Scan for the cell matching the given text and deliver its (X, Y) coordinate at center. 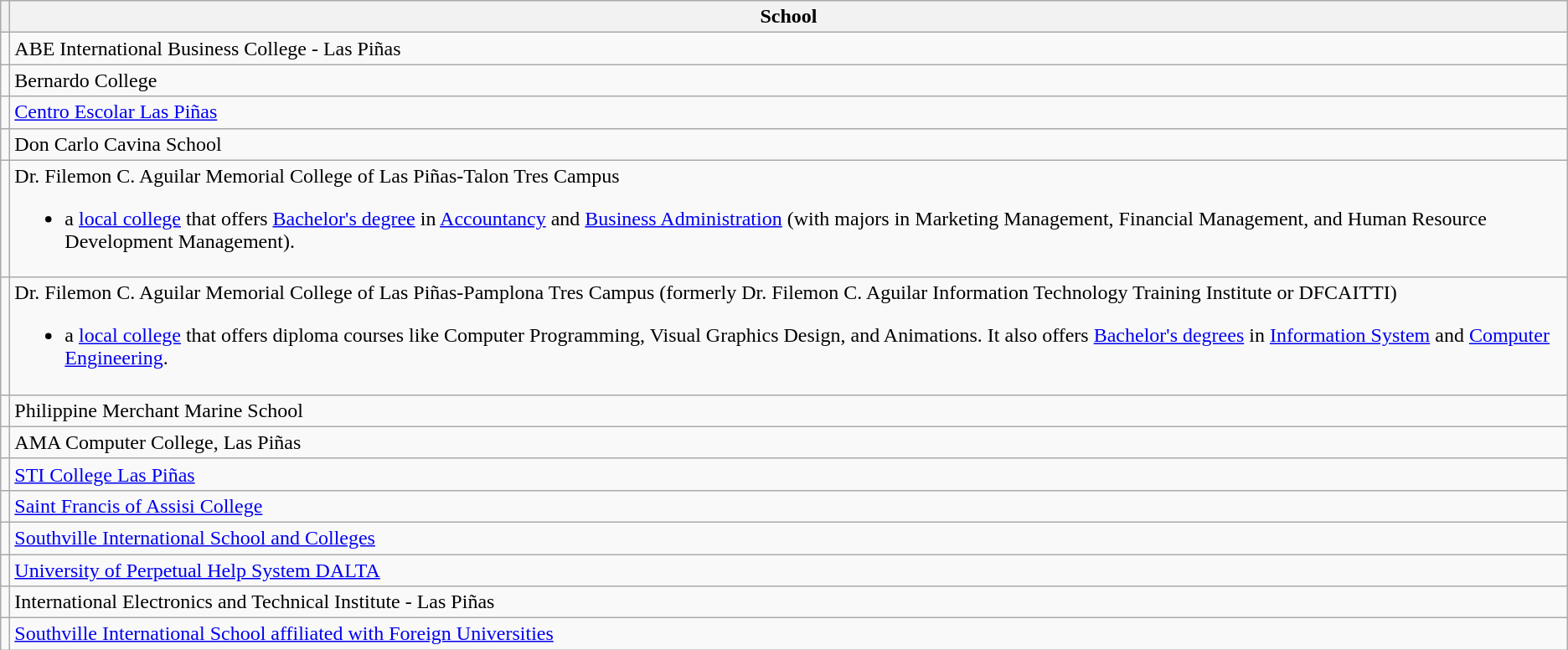
ABE International Business College - Las Piñas (789, 49)
International Electronics and Technical Institute - Las Piñas (789, 602)
Philippine Merchant Marine School (789, 410)
School (789, 17)
STI College Las Piñas (789, 474)
AMA Computer College, Las Piñas (789, 442)
Don Carlo Cavina School (789, 144)
Saint Francis of Assisi College (789, 506)
Southville International School and Colleges (789, 538)
Centro Escolar Las Piñas (789, 112)
Bernardo College (789, 80)
Southville International School affiliated with Foreign Universities (789, 634)
University of Perpetual Help System DALTA (789, 570)
